Scan for the cell matching the given text and deliver its [X, Y] coordinate at center. 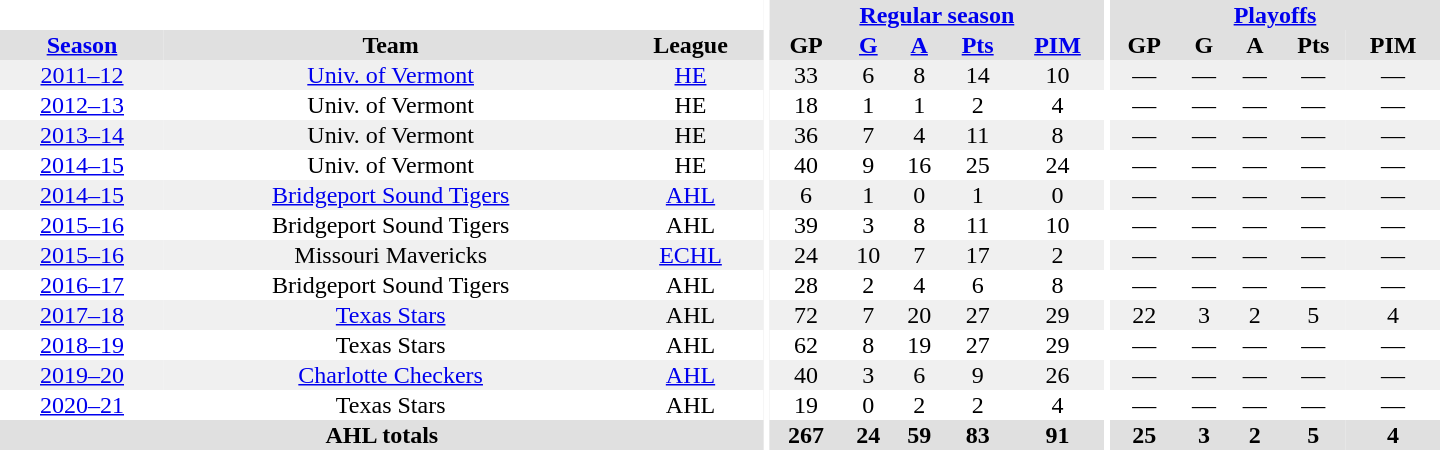
Playoffs [1275, 15]
Regular season [936, 15]
62 [806, 345]
59 [920, 435]
Team [390, 45]
39 [806, 225]
33 [806, 75]
Missouri Mavericks [390, 255]
2019–20 [82, 375]
18 [806, 105]
2013–14 [82, 135]
28 [806, 285]
2016–17 [82, 285]
2012–13 [82, 105]
2011–12 [82, 75]
16 [920, 165]
83 [978, 435]
17 [978, 255]
Charlotte Checkers [390, 375]
ECHL [690, 255]
91 [1058, 435]
14 [978, 75]
72 [806, 315]
20 [920, 315]
AHL totals [382, 435]
Season [82, 45]
22 [1144, 315]
267 [806, 435]
26 [1058, 375]
2017–18 [82, 315]
36 [806, 135]
League [690, 45]
2020–21 [82, 405]
2018–19 [82, 345]
